Find where the given text appears and provide that cell's center as [x, y] coordinate. 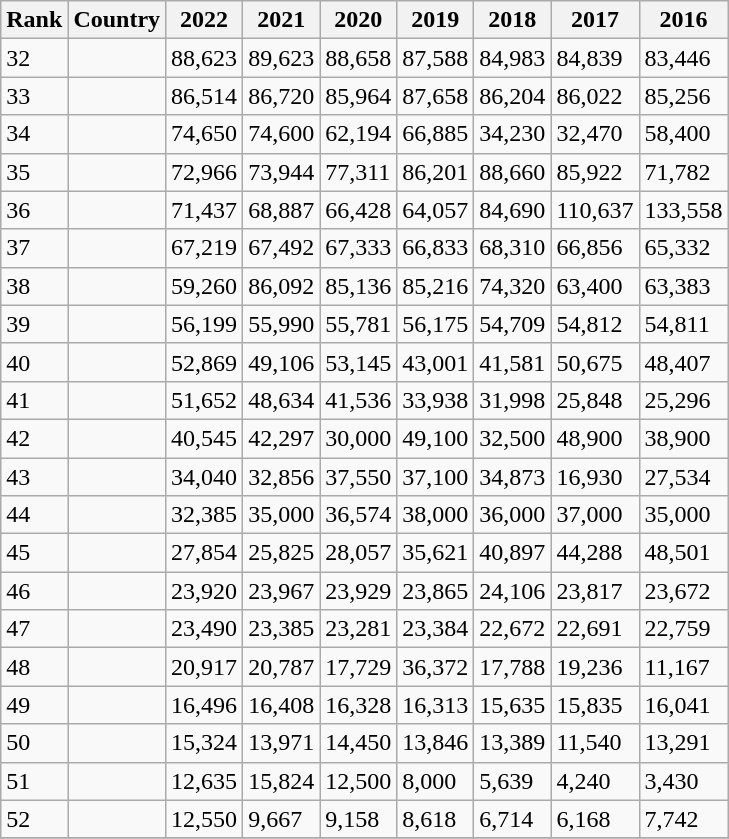
16,041 [684, 705]
25,825 [282, 553]
68,887 [282, 210]
38,000 [436, 515]
22,691 [595, 629]
88,623 [204, 58]
8,000 [436, 781]
48,501 [684, 553]
63,400 [595, 286]
55,781 [358, 324]
86,022 [595, 96]
49,100 [436, 438]
56,199 [204, 324]
13,389 [512, 743]
50 [34, 743]
74,600 [282, 134]
55,990 [282, 324]
56,175 [436, 324]
65,332 [684, 248]
45 [34, 553]
36,372 [436, 667]
54,811 [684, 324]
36 [34, 210]
64,057 [436, 210]
23,967 [282, 591]
67,492 [282, 248]
39 [34, 324]
13,971 [282, 743]
34 [34, 134]
87,658 [436, 96]
4,240 [595, 781]
14,450 [358, 743]
85,136 [358, 286]
35 [34, 172]
16,496 [204, 705]
52,869 [204, 362]
77,311 [358, 172]
2019 [436, 20]
84,690 [512, 210]
74,650 [204, 134]
23,817 [595, 591]
32,500 [512, 438]
2022 [204, 20]
37,550 [358, 477]
32 [34, 58]
12,635 [204, 781]
71,437 [204, 210]
83,446 [684, 58]
68,310 [512, 248]
32,856 [282, 477]
48,634 [282, 400]
38,900 [684, 438]
41 [34, 400]
24,106 [512, 591]
66,856 [595, 248]
22,672 [512, 629]
15,324 [204, 743]
15,635 [512, 705]
36,000 [512, 515]
28,057 [358, 553]
23,384 [436, 629]
62,194 [358, 134]
37 [34, 248]
87,588 [436, 58]
40 [34, 362]
44,288 [595, 553]
16,930 [595, 477]
15,824 [282, 781]
Country [117, 20]
32,385 [204, 515]
43 [34, 477]
53,145 [358, 362]
13,291 [684, 743]
12,550 [204, 819]
2018 [512, 20]
46 [34, 591]
15,835 [595, 705]
49 [34, 705]
49,106 [282, 362]
8,618 [436, 819]
88,658 [358, 58]
66,885 [436, 134]
33 [34, 96]
17,788 [512, 667]
31,998 [512, 400]
41,581 [512, 362]
84,983 [512, 58]
27,854 [204, 553]
22,759 [684, 629]
73,944 [282, 172]
50,675 [595, 362]
30,000 [358, 438]
85,256 [684, 96]
Rank [34, 20]
2016 [684, 20]
11,167 [684, 667]
20,787 [282, 667]
51,652 [204, 400]
34,230 [512, 134]
23,672 [684, 591]
85,922 [595, 172]
85,216 [436, 286]
2021 [282, 20]
110,637 [595, 210]
58,400 [684, 134]
32,470 [595, 134]
35,621 [436, 553]
23,490 [204, 629]
72,966 [204, 172]
66,833 [436, 248]
17,729 [358, 667]
71,782 [684, 172]
40,897 [512, 553]
43,001 [436, 362]
3,430 [684, 781]
27,534 [684, 477]
5,639 [512, 781]
25,848 [595, 400]
59,260 [204, 286]
86,201 [436, 172]
36,574 [358, 515]
74,320 [512, 286]
38 [34, 286]
67,219 [204, 248]
37,000 [595, 515]
13,846 [436, 743]
25,296 [684, 400]
54,812 [595, 324]
52 [34, 819]
34,873 [512, 477]
47 [34, 629]
16,328 [358, 705]
133,558 [684, 210]
23,929 [358, 591]
2017 [595, 20]
67,333 [358, 248]
66,428 [358, 210]
42 [34, 438]
34,040 [204, 477]
42,297 [282, 438]
89,623 [282, 58]
37,100 [436, 477]
86,720 [282, 96]
11,540 [595, 743]
6,714 [512, 819]
86,204 [512, 96]
9,667 [282, 819]
44 [34, 515]
41,536 [358, 400]
86,092 [282, 286]
54,709 [512, 324]
6,168 [595, 819]
84,839 [595, 58]
48,407 [684, 362]
63,383 [684, 286]
16,408 [282, 705]
12,500 [358, 781]
33,938 [436, 400]
7,742 [684, 819]
23,865 [436, 591]
9,158 [358, 819]
23,385 [282, 629]
16,313 [436, 705]
23,920 [204, 591]
51 [34, 781]
20,917 [204, 667]
19,236 [595, 667]
48 [34, 667]
23,281 [358, 629]
85,964 [358, 96]
2020 [358, 20]
88,660 [512, 172]
86,514 [204, 96]
40,545 [204, 438]
48,900 [595, 438]
